Identify which cell holds the provided text, then report its [x, y] central coordinate. 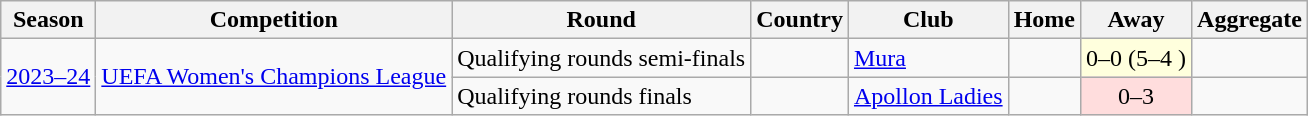
Country [800, 20]
Club [928, 20]
Mura [928, 58]
Competition [274, 20]
UEFA Women's Champions League [274, 77]
Qualifying rounds finals [602, 96]
Qualifying rounds semi-finals [602, 58]
Round [602, 20]
Apollon Ladies [928, 96]
Away [1136, 20]
Home [1044, 20]
Season [48, 20]
0–3 [1136, 96]
2023–24 [48, 77]
Aggregate [1250, 20]
0–0 (5–4 ) [1136, 58]
